Locate the cell with the specified text and output its [x, y] center coordinate. 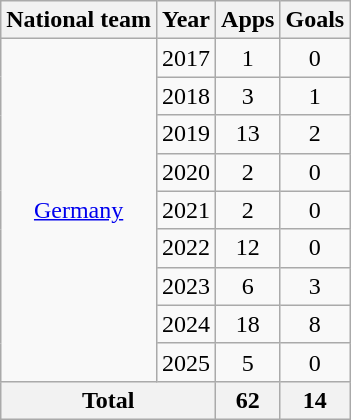
2020 [186, 172]
8 [315, 324]
2023 [186, 286]
Year [186, 20]
62 [248, 400]
2021 [186, 210]
14 [315, 400]
2024 [186, 324]
12 [248, 248]
6 [248, 286]
2025 [186, 362]
Apps [248, 20]
Germany [79, 210]
13 [248, 134]
Total [108, 400]
5 [248, 362]
18 [248, 324]
Goals [315, 20]
National team [79, 20]
2017 [186, 58]
2022 [186, 248]
2019 [186, 134]
2018 [186, 96]
